Output the [X, Y] coordinate of the center of the cell containing the given text.  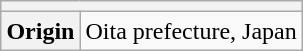
Origin [40, 31]
Oita prefecture, Japan [191, 31]
